Provide the [X, Y] coordinate of the cell's center where the given text is located.  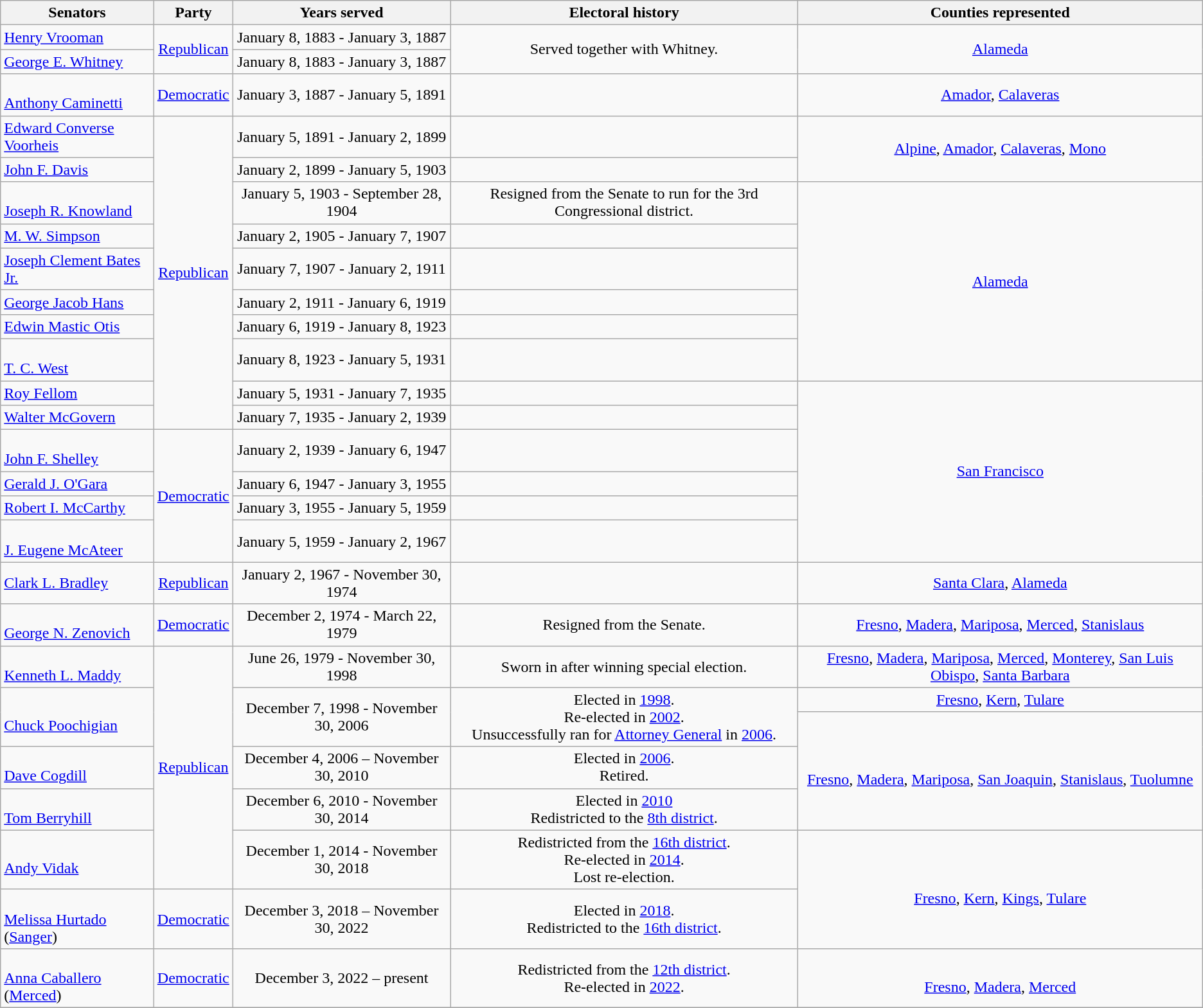
January 2, 1911 - January 6, 1919 [342, 302]
January 8, 1923 - January 5, 1931 [342, 360]
December 3, 2022 – present [342, 978]
Fresno, Madera, Mariposa, San Joaquin, Stanislaus, Tuolumne [1000, 771]
Henry Vrooman [77, 37]
Tom Berryhill [77, 809]
Fresno, Madera, Merced [1000, 978]
George Jacob Hans [77, 302]
John F. Shelley [77, 451]
Party [193, 13]
January 2, 1939 - January 6, 1947 [342, 451]
December 1, 2014 - November 30, 2018 [342, 860]
Walter McGovern [77, 418]
January 6, 1947 - January 3, 1955 [342, 484]
January 6, 1919 - January 8, 1923 [342, 326]
January 5, 1903 - September 28, 1904 [342, 203]
January 7, 1907 - January 2, 1911 [342, 269]
Resigned from the Senate to run for the 3rd Congressional district. [625, 203]
Roy Fellom [77, 393]
June 26, 1979 - November 30, 1998 [342, 667]
Kenneth L. Maddy [77, 667]
December 3, 2018 – November 30, 2022 [342, 919]
Edwin Mastic Otis [77, 326]
Senators [77, 13]
Santa Clara, Alameda [1000, 583]
J. Eugene McAteer [77, 541]
Elected in 2006.Retired. [625, 767]
January 2, 1899 - January 5, 1903 [342, 170]
Anthony Caminetti [77, 95]
Dave Cogdill [77, 767]
Melissa Hurtado (Sanger) [77, 919]
George N. Zenovich [77, 624]
December 7, 1998 - November 30, 2006 [342, 717]
January 2, 1967 - November 30, 1974 [342, 583]
Joseph R. Knowland [77, 203]
December 4, 2006 – November 30, 2010 [342, 767]
Fresno, Madera, Mariposa, Merced, Monterey, San Luis Obispo, Santa Barbara [1000, 667]
January 2, 1905 - January 7, 1907 [342, 236]
Fresno, Kern, Kings, Tulare [1000, 889]
Sworn in after winning special election. [625, 667]
Redistricted from the 16th district. Re-elected in 2014.Lost re-election. [625, 860]
Anna Caballero (Merced) [77, 978]
Alpine, Amador, Calaveras, Mono [1000, 149]
Andy Vidak [77, 860]
George E. Whitney [77, 62]
Fresno, Madera, Mariposa, Merced, Stanislaus [1000, 624]
San Francisco [1000, 471]
Edward Converse Voorheis [77, 136]
January 3, 1887 - January 5, 1891 [342, 95]
Joseph Clement Bates Jr. [77, 269]
January 3, 1955 - January 5, 1959 [342, 508]
T. C. West [77, 360]
Gerald J. O'Gara [77, 484]
John F. Davis [77, 170]
Elected in 2018.Redistricted to the 16th district. [625, 919]
Fresno, Kern, Tulare [1000, 700]
Elected in 1998. Re-elected in 2002.Unsuccessfully ran for Attorney General in 2006. [625, 717]
Resigned from the Senate. [625, 624]
January 7, 1935 - January 2, 1939 [342, 418]
Electoral history [625, 13]
January 5, 1891 - January 2, 1899 [342, 136]
Served together with Whitney. [625, 49]
Clark L. Bradley [77, 583]
Years served [342, 13]
January 5, 1959 - January 2, 1967 [342, 541]
Elected in 2010Redistricted to the 8th district. [625, 809]
Redistricted from the 12th district.Re-elected in 2022. [625, 978]
December 6, 2010 - November 30, 2014 [342, 809]
Chuck Poochigian [77, 717]
December 2, 1974 - March 22, 1979 [342, 624]
Amador, Calaveras [1000, 95]
M. W. Simpson [77, 236]
Robert I. McCarthy [77, 508]
January 5, 1931 - January 7, 1935 [342, 393]
Counties represented [1000, 13]
